For the text-containing cell, return its midpoint in [x, y] coordinate format. 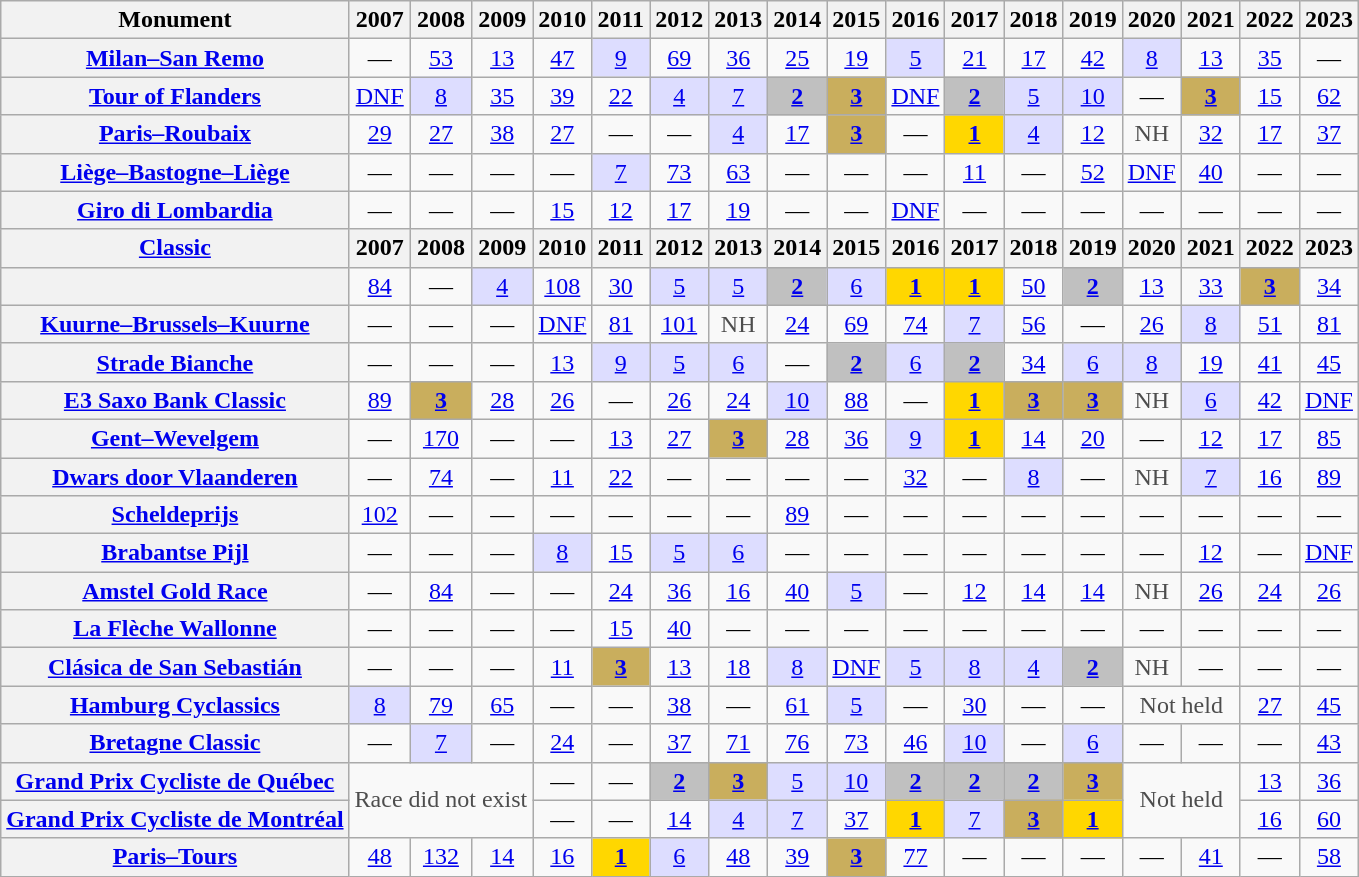
71 [738, 743]
Strade Bianche [175, 362]
63 [738, 172]
Hamburg Cyclassics [175, 705]
33 [1210, 286]
61 [798, 705]
Grand Prix Cycliste de Montréal [175, 819]
Scheldeprijs [175, 515]
79 [440, 705]
Kuurne–Brussels–Kuurne [175, 324]
29 [380, 134]
108 [562, 286]
E3 Saxo Bank Classic [175, 400]
Giro di Lombardia [175, 210]
Grand Prix Cycliste de Québec [175, 781]
53 [440, 58]
18 [738, 667]
88 [856, 400]
Liège–Bastogne–Liège [175, 172]
La Flèche Wallonne [175, 629]
Dwars door Vlaanderen [175, 477]
43 [1328, 743]
25 [798, 58]
Paris–Tours [175, 857]
132 [440, 857]
170 [440, 438]
65 [502, 705]
76 [798, 743]
56 [1034, 324]
Milan–San Remo [175, 58]
60 [1328, 819]
102 [380, 515]
Amstel Gold Race [175, 591]
52 [1092, 172]
58 [1328, 857]
Tour of Flanders [175, 96]
Monument [175, 20]
101 [680, 324]
47 [562, 58]
85 [1328, 438]
Gent–Wevelgem [175, 438]
62 [1328, 96]
Race did not exist [441, 800]
20 [1092, 438]
21 [974, 58]
Paris–Roubaix [175, 134]
50 [1034, 286]
77 [916, 857]
Brabantse Pijl [175, 553]
51 [1270, 324]
Clásica de San Sebastián [175, 667]
Classic [175, 248]
46 [916, 743]
Bretagne Classic [175, 743]
